Return [X, Y] of the center of cell containing provided text 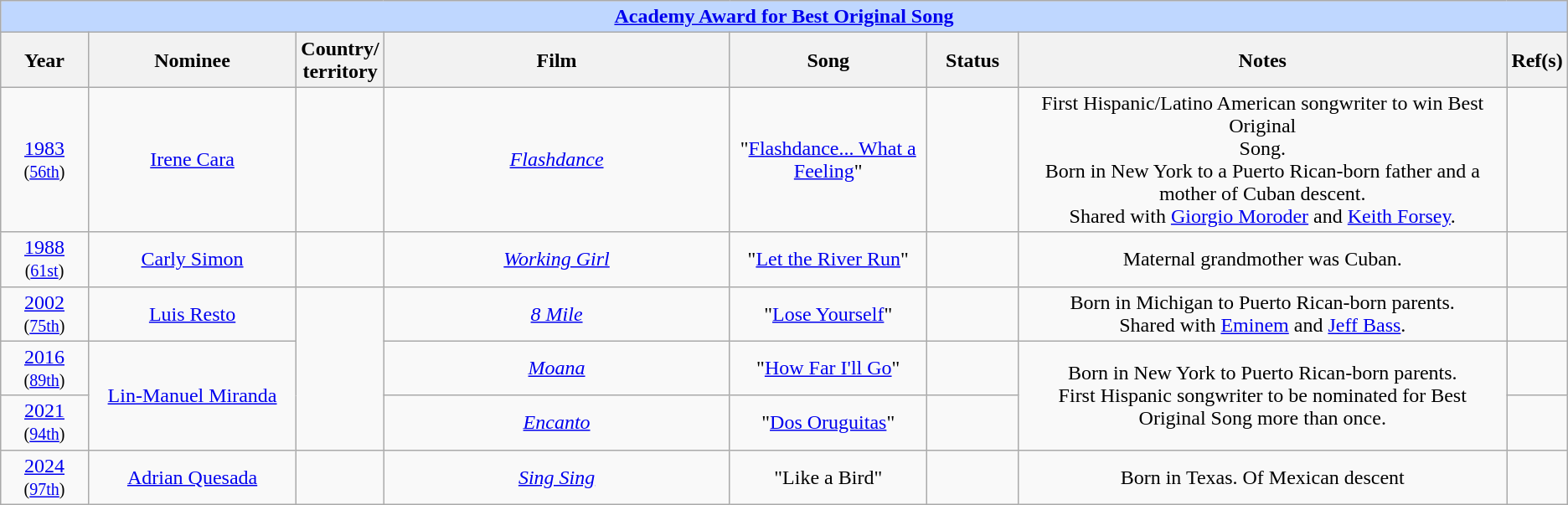
2021(94th) [45, 422]
Academy Award for Best Original Song [784, 17]
1988(61st) [45, 260]
"How Far I'll Go" [828, 368]
Year [45, 60]
2002(75th) [45, 313]
"Like a Bird" [828, 477]
Country/territory [340, 60]
Notes [1263, 60]
8 Mile [556, 313]
Irene Cara [193, 159]
Status [973, 60]
Born in Texas. Of Mexican descent [1263, 477]
Carly Simon [193, 260]
"Let the River Run" [828, 260]
Luis Resto [193, 313]
Born in Michigan to Puerto Rican-born parents.Shared with Eminem and Jeff Bass. [1263, 313]
Maternal grandmother was Cuban. [1263, 260]
"Flashdance... What a Feeling" [828, 159]
Song [828, 60]
Ref(s) [1537, 60]
Flashdance [556, 159]
2024(97th) [45, 477]
Encanto [556, 422]
Adrian Quesada [193, 477]
Nominee [193, 60]
Working Girl [556, 260]
Sing Sing [556, 477]
Born in New York to Puerto Rican-born parents.First Hispanic songwriter to be nominated for Best Original Song more than once. [1263, 395]
Lin-Manuel Miranda [193, 395]
"Lose Yourself" [828, 313]
"Dos Oruguitas" [828, 422]
1983(56th) [45, 159]
Moana [556, 368]
2016(89th) [45, 368]
Film [556, 60]
